Identify which cell holds the provided text, then report its (X, Y) central coordinate. 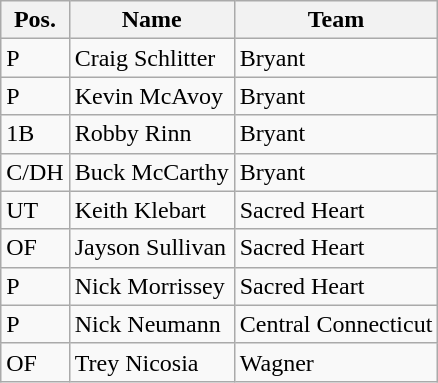
Nick Morrissey (152, 286)
Keith Klebart (152, 210)
Robby Rinn (152, 134)
Jayson Sullivan (152, 248)
Buck McCarthy (152, 172)
Wagner (336, 362)
C/DH (35, 172)
Nick Neumann (152, 324)
1B (35, 134)
Team (336, 20)
Craig Schlitter (152, 58)
Trey Nicosia (152, 362)
Pos. (35, 20)
Name (152, 20)
Kevin McAvoy (152, 96)
UT (35, 210)
Central Connecticut (336, 324)
